Find where the given text appears and provide that cell's center as [x, y] coordinate. 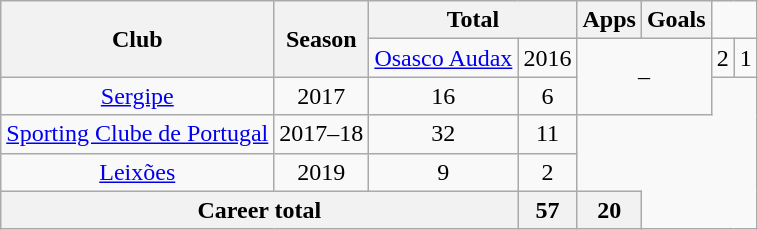
1 [746, 58]
2017 [322, 96]
2016 [548, 58]
2017–18 [322, 134]
Goals [676, 20]
Apps [609, 20]
16 [444, 96]
Leixões [138, 172]
– [644, 77]
32 [444, 134]
6 [548, 96]
Sporting Clube de Portugal [138, 134]
11 [548, 134]
Osasco Audax [444, 58]
Club [138, 39]
Career total [260, 210]
Season [322, 39]
2019 [322, 172]
Sergipe [138, 96]
57 [548, 210]
20 [609, 210]
9 [444, 172]
Total [473, 20]
